Output the [X, Y] coordinate of the center of the cell containing the given text.  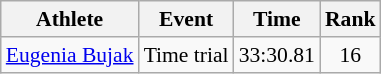
Time trial [186, 55]
Athlete [70, 19]
Event [186, 19]
16 [350, 55]
Time [277, 19]
Eugenia Bujak [70, 55]
33:30.81 [277, 55]
Rank [350, 19]
